For the text-containing cell, return its midpoint in (X, Y) coordinate format. 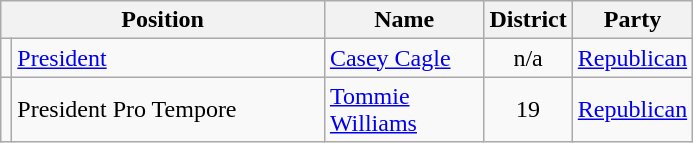
Casey Cagle (404, 58)
Name (404, 20)
President (168, 58)
19 (528, 110)
Position (163, 20)
President Pro Tempore (168, 110)
Tommie Williams (404, 110)
n/a (528, 58)
Party (632, 20)
District (528, 20)
